Pinpoint the cell where the given text exists, returning its (x, y) midpoint coordinate. 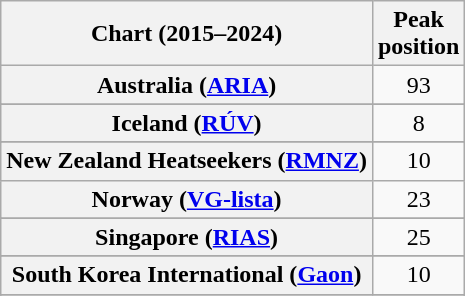
93 (418, 85)
Australia (ARIA) (187, 85)
Norway (VG-lista) (187, 199)
25 (418, 237)
New Zealand Heatseekers (RMNZ) (187, 161)
8 (418, 123)
Iceland (RÚV) (187, 123)
Chart (2015–2024) (187, 34)
23 (418, 199)
Peakposition (418, 34)
Singapore (RIAS) (187, 237)
South Korea International (Gaon) (187, 275)
